For the text-containing cell, return its midpoint in (x, y) coordinate format. 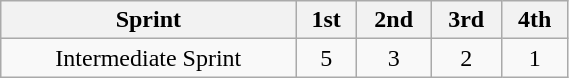
4th (534, 20)
2nd (394, 20)
2 (466, 58)
3rd (466, 20)
1 (534, 58)
Intermediate Sprint (148, 58)
5 (326, 58)
1st (326, 20)
Sprint (148, 20)
3 (394, 58)
